Scan for the cell matching the given text and deliver its (x, y) coordinate at center. 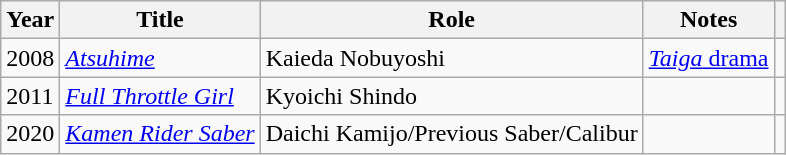
Year (30, 20)
Taiga drama (708, 58)
Kaieda Nobuyoshi (452, 58)
Kyoichi Shindo (452, 96)
Notes (708, 20)
2008 (30, 58)
Title (160, 20)
2020 (30, 134)
2011 (30, 96)
Atsuhime (160, 58)
Role (452, 20)
Kamen Rider Saber (160, 134)
Daichi Kamijo/Previous Saber/Calibur (452, 134)
Full Throttle Girl (160, 96)
